For the text-containing cell, return its midpoint in [X, Y] coordinate format. 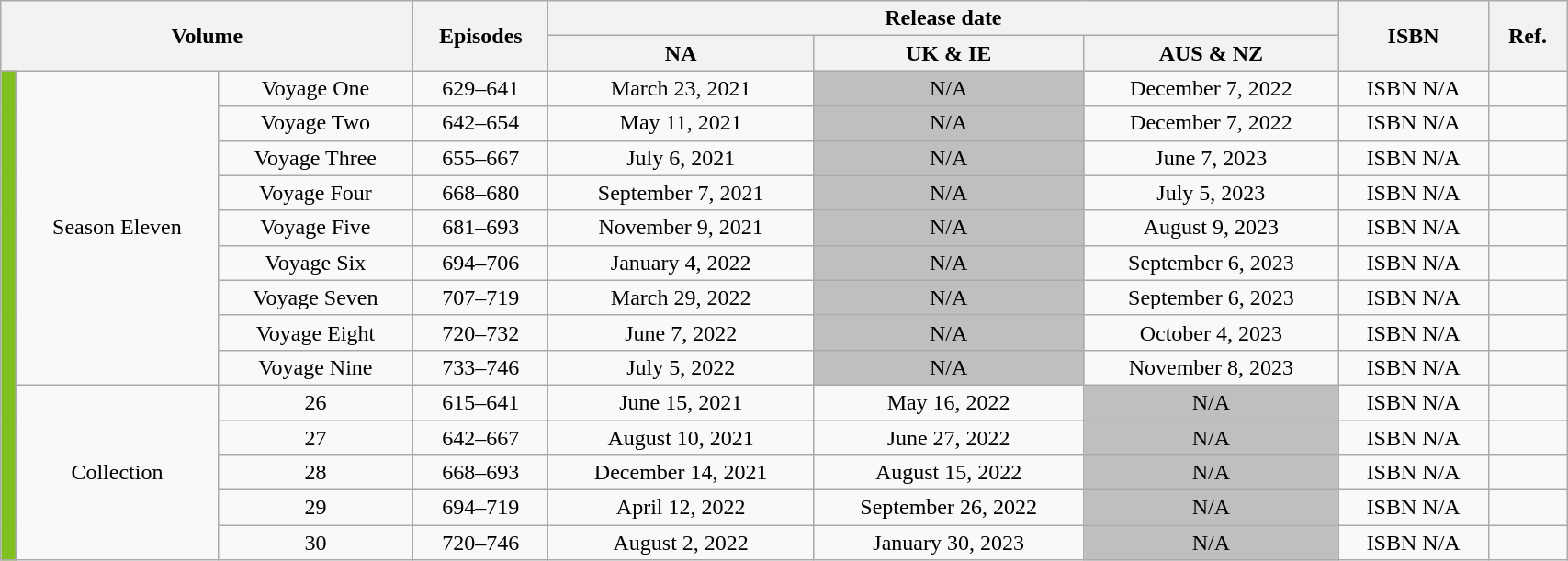
655–667 [481, 158]
28 [316, 473]
29 [316, 508]
Voyage Seven [316, 297]
March 23, 2021 [682, 88]
July 5, 2023 [1211, 193]
Ref. [1527, 36]
NA [682, 53]
Voyage Eight [316, 332]
Voyage Three [316, 158]
July 5, 2022 [682, 367]
733–746 [481, 367]
November 9, 2021 [682, 228]
July 6, 2021 [682, 158]
May 11, 2021 [682, 123]
December 14, 2021 [682, 473]
Voyage Two [316, 123]
668–693 [481, 473]
27 [316, 438]
26 [316, 402]
Season Eleven [118, 228]
Voyage One [316, 88]
694–719 [481, 508]
March 29, 2022 [682, 297]
Voyage Nine [316, 367]
Collection [118, 472]
August 9, 2023 [1211, 228]
694–706 [481, 263]
Voyage Six [316, 263]
Voyage Five [316, 228]
June 27, 2022 [948, 438]
Release date [943, 18]
June 7, 2022 [682, 332]
January 30, 2023 [948, 543]
August 10, 2021 [682, 438]
707–719 [481, 297]
September 7, 2021 [682, 193]
720–746 [481, 543]
September 26, 2022 [948, 508]
AUS & NZ [1211, 53]
Volume [208, 36]
642–667 [481, 438]
615–641 [481, 402]
April 12, 2022 [682, 508]
October 4, 2023 [1211, 332]
629–641 [481, 88]
November 8, 2023 [1211, 367]
Voyage Four [316, 193]
720–732 [481, 332]
30 [316, 543]
August 2, 2022 [682, 543]
August 15, 2022 [948, 473]
642–654 [481, 123]
UK & IE [948, 53]
January 4, 2022 [682, 263]
668–680 [481, 193]
May 16, 2022 [948, 402]
Episodes [481, 36]
ISBN [1414, 36]
June 15, 2021 [682, 402]
June 7, 2023 [1211, 158]
681–693 [481, 228]
